Capture the cell that displays the provided text and extract its (X, Y) central coordinate. 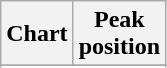
Chart (37, 34)
Peakposition (119, 34)
